Provide the [x, y] coordinate of the cell's center where the given text is located.  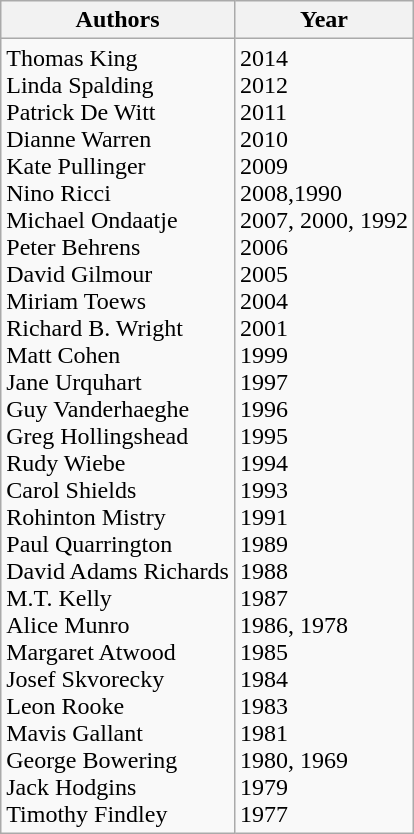
Authors [118, 20]
201420122011201020092008,19902007, 2000, 1992200620052004200119991997199619951994199319911989198819871986, 197819851984198319811980, 196919791977 [324, 436]
Year [324, 20]
